Find where the given text appears and provide that cell's center as (x, y) coordinate. 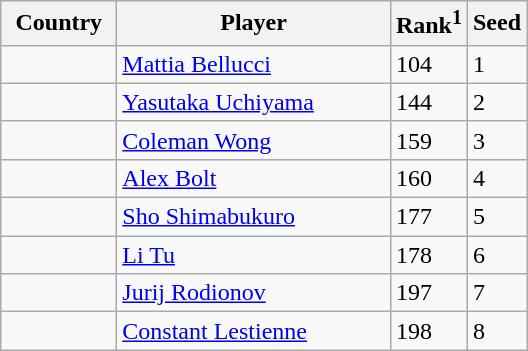
Rank1 (428, 24)
Jurij Rodionov (254, 293)
177 (428, 217)
2 (496, 102)
5 (496, 217)
3 (496, 140)
Country (59, 24)
197 (428, 293)
178 (428, 255)
Alex Bolt (254, 178)
Coleman Wong (254, 140)
Player (254, 24)
4 (496, 178)
198 (428, 331)
Sho Shimabukuro (254, 217)
6 (496, 255)
144 (428, 102)
Yasutaka Uchiyama (254, 102)
7 (496, 293)
Seed (496, 24)
8 (496, 331)
1 (496, 64)
Constant Lestienne (254, 331)
160 (428, 178)
104 (428, 64)
Mattia Bellucci (254, 64)
Li Tu (254, 255)
159 (428, 140)
